From the cell containing the given text, extract its center point as [x, y] coordinate. 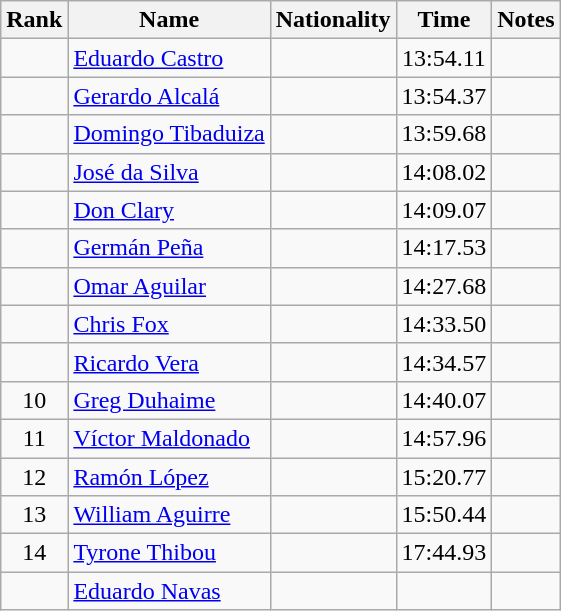
Gerardo Alcalá [169, 96]
15:20.77 [444, 477]
Víctor Maldonado [169, 438]
Eduardo Castro [169, 58]
Eduardo Navas [169, 591]
13:59.68 [444, 134]
14:34.57 [444, 362]
Domingo Tibaduiza [169, 134]
15:50.44 [444, 515]
14:17.53 [444, 248]
Germán Peña [169, 248]
Rank [34, 20]
Ricardo Vera [169, 362]
Name [169, 20]
Nationality [333, 20]
13:54.37 [444, 96]
14:27.68 [444, 286]
José da Silva [169, 172]
14:09.07 [444, 210]
17:44.93 [444, 553]
13 [34, 515]
14:57.96 [444, 438]
William Aguirre [169, 515]
Chris Fox [169, 324]
10 [34, 400]
14:33.50 [444, 324]
Omar Aguilar [169, 286]
Notes [526, 20]
Greg Duhaime [169, 400]
Tyrone Thibou [169, 553]
14:08.02 [444, 172]
13:54.11 [444, 58]
14:40.07 [444, 400]
Time [444, 20]
12 [34, 477]
Don Clary [169, 210]
14 [34, 553]
Ramón López [169, 477]
11 [34, 438]
